From the cell containing the given text, extract its center point as (X, Y) coordinate. 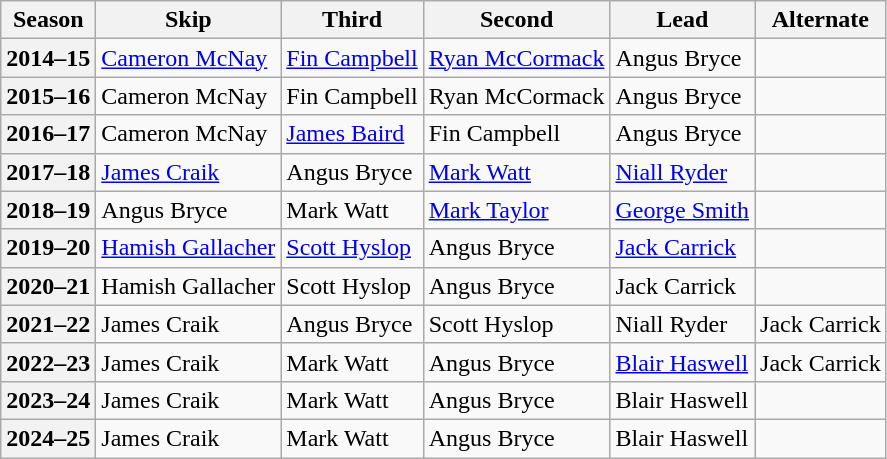
George Smith (682, 210)
2022–23 (48, 362)
Season (48, 20)
2019–20 (48, 248)
Second (516, 20)
2018–19 (48, 210)
2023–24 (48, 400)
Alternate (821, 20)
2024–25 (48, 438)
2020–21 (48, 286)
Third (352, 20)
2021–22 (48, 324)
2016–17 (48, 134)
2014–15 (48, 58)
Lead (682, 20)
James Baird (352, 134)
Skip (188, 20)
2015–16 (48, 96)
Mark Taylor (516, 210)
2017–18 (48, 172)
